Search for the cell housing the specified text and yield its [X, Y] center coordinate. 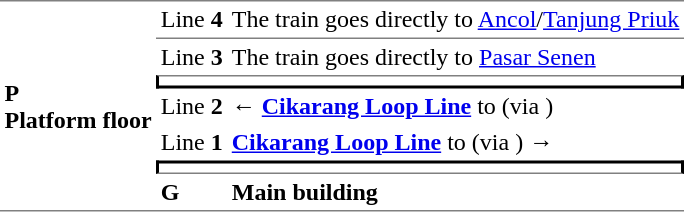
Line 4 [192, 19]
Cikarang Loop Line to (via ) → [456, 142]
G [192, 193]
Line 2 [192, 106]
← Cikarang Loop Line to (via ) [456, 106]
Line 1 [192, 142]
Main building [456, 193]
The train goes directly to Ancol/Tanjung Priuk [456, 19]
PPlatform floor [78, 106]
The train goes directly to Pasar Senen [456, 57]
Line 3 [192, 57]
